Scan for the cell matching the given text and deliver its [X, Y] coordinate at center. 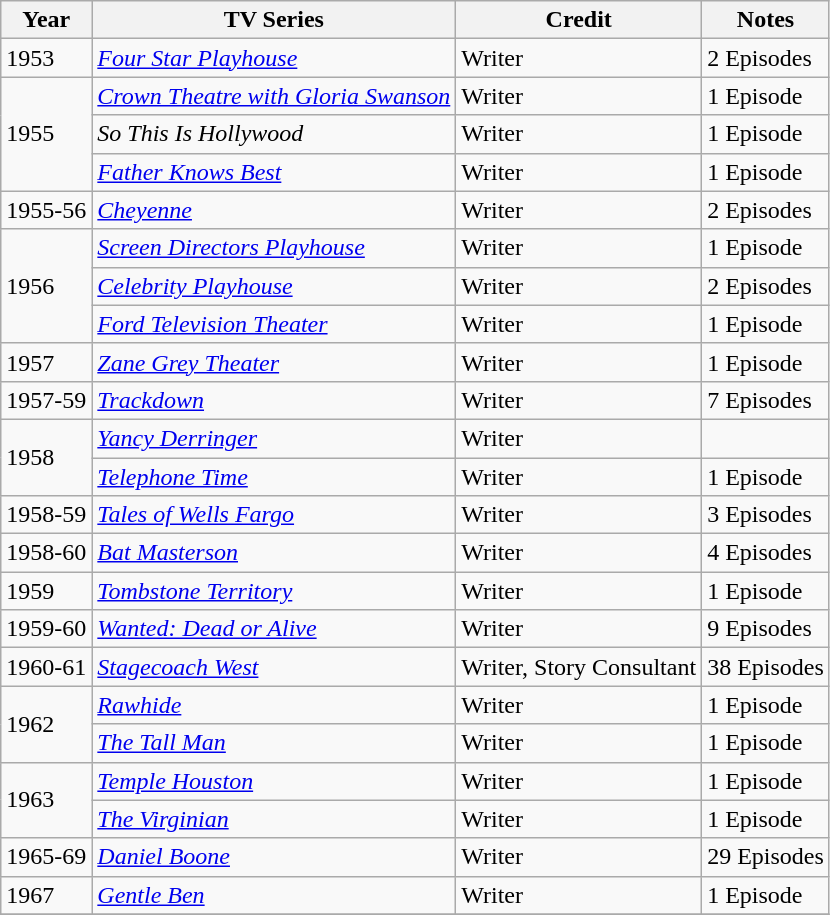
Telephone Time [274, 477]
Tales of Wells Fargo [274, 515]
9 Episodes [766, 629]
1957 [46, 362]
1955-56 [46, 210]
4 Episodes [766, 553]
1956 [46, 286]
1957-59 [46, 400]
1965-69 [46, 857]
Notes [766, 20]
1960-61 [46, 667]
Stagecoach West [274, 667]
Tombstone Territory [274, 591]
Crown Theatre with Gloria Swanson [274, 96]
Four Star Playhouse [274, 58]
1959 [46, 591]
3 Episodes [766, 515]
Year [46, 20]
Temple Houston [274, 781]
Gentle Ben [274, 895]
7 Episodes [766, 400]
1958 [46, 457]
Wanted: Dead or Alive [274, 629]
Writer, Story Consultant [579, 667]
29 Episodes [766, 857]
TV Series [274, 20]
Celebrity Playhouse [274, 286]
Bat Masterson [274, 553]
Father Knows Best [274, 172]
The Tall Man [274, 743]
Rawhide [274, 705]
Screen Directors Playhouse [274, 248]
1953 [46, 58]
Trackdown [274, 400]
1962 [46, 724]
Daniel Boone [274, 857]
1967 [46, 895]
1959-60 [46, 629]
So This Is Hollywood [274, 134]
1958-60 [46, 553]
Credit [579, 20]
The Virginian [274, 819]
1958-59 [46, 515]
Ford Television Theater [274, 324]
1955 [46, 134]
Cheyenne [274, 210]
Zane Grey Theater [274, 362]
38 Episodes [766, 667]
1963 [46, 800]
Yancy Derringer [274, 438]
